Determine the [X, Y] coordinate at the center of the cell enclosing the given text.  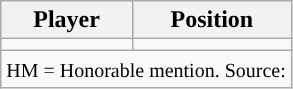
HM = Honorable mention. Source: [146, 69]
Position [212, 20]
Player [67, 20]
